For the text-containing cell, return its midpoint in [x, y] coordinate format. 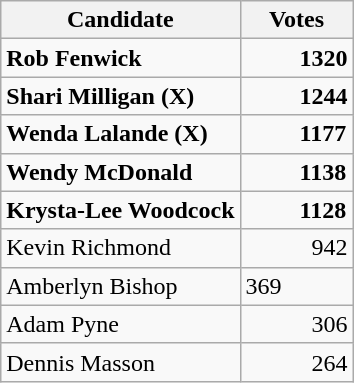
Wenda Lalande (X) [120, 134]
369 [296, 286]
1128 [296, 210]
942 [296, 248]
1138 [296, 172]
Wendy McDonald [120, 172]
Krysta-Lee Woodcock [120, 210]
Shari Milligan (X) [120, 96]
306 [296, 324]
Kevin Richmond [120, 248]
Candidate [120, 20]
264 [296, 362]
1177 [296, 134]
1244 [296, 96]
1320 [296, 58]
Votes [296, 20]
Rob Fenwick [120, 58]
Adam Pyne [120, 324]
Dennis Masson [120, 362]
Amberlyn Bishop [120, 286]
